Locate the cell with the specified text and output its (x, y) center coordinate. 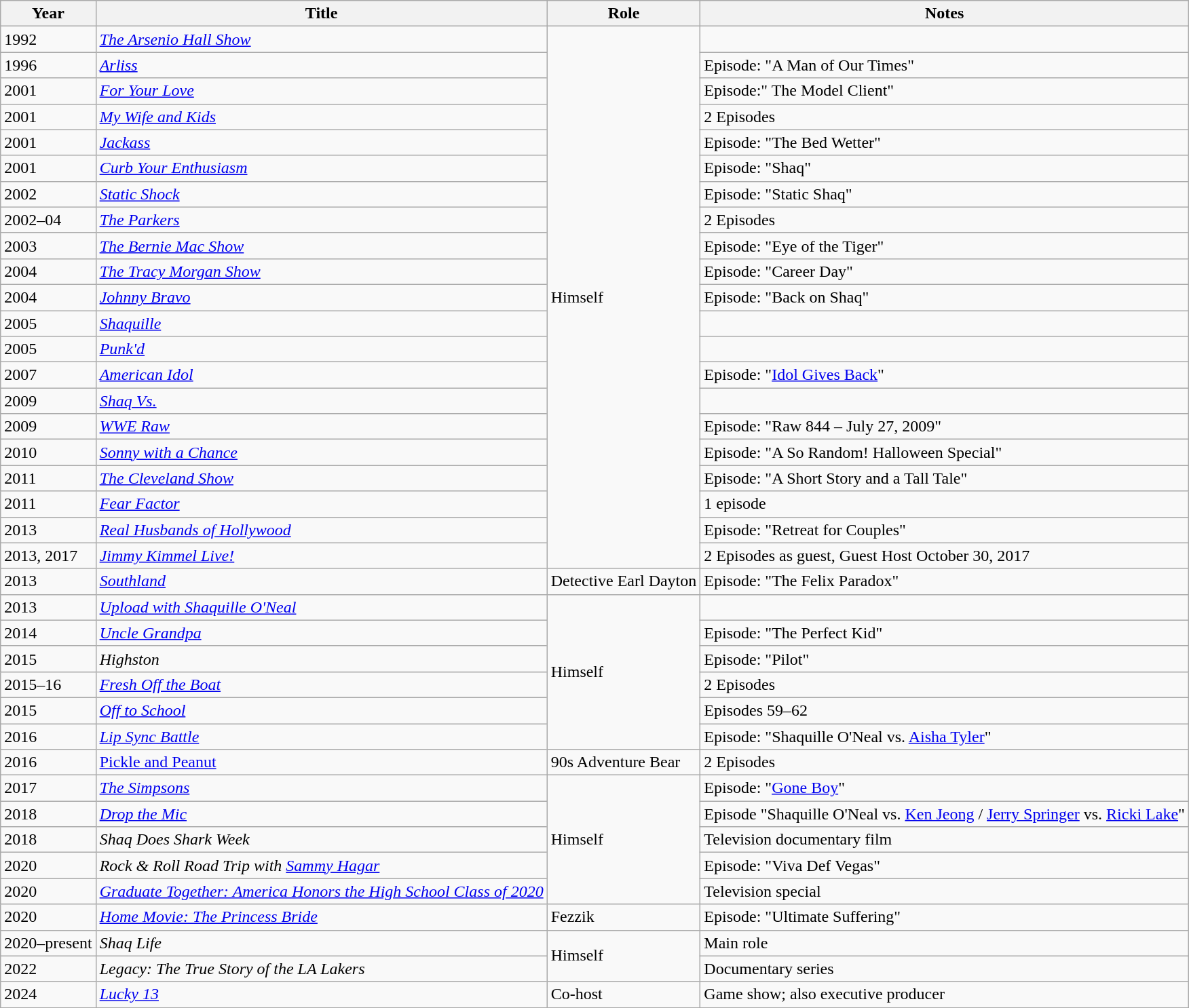
Main role (945, 943)
Sonny with a Chance (322, 452)
Episode: "A Short Story and a Tall Tale" (945, 478)
Episode: "A So Random! Halloween Special" (945, 452)
Episode: "Viva Def Vegas" (945, 866)
Off to School (322, 710)
Game show; also executive producer (945, 994)
2024 (48, 994)
The Parkers (322, 220)
Episode: "Shaquille O'Neal vs. Aisha Tyler" (945, 736)
Jimmy Kimmel Live! (322, 556)
Lucky 13 (322, 994)
Johnny Bravo (322, 297)
2015–16 (48, 684)
1 episode (945, 504)
Episode:" The Model Client" (945, 91)
Punk'd (322, 349)
Role (624, 14)
Static Shock (322, 194)
Arliss (322, 65)
The Cleveland Show (322, 478)
Graduate Together: America Honors the High School Class of 2020 (322, 891)
Episode: "Ultimate Suffering" (945, 917)
Episode: "A Man of Our Times" (945, 65)
2022 (48, 969)
Detective Earl Dayton (624, 581)
1996 (48, 65)
Curb Your Enthusiasm (322, 168)
Episode: "Shaq" (945, 168)
Television documentary film (945, 840)
Fezzik (624, 917)
2010 (48, 452)
Fresh Off the Boat (322, 684)
2014 (48, 633)
Title (322, 14)
Shaq Vs. (322, 401)
Television special (945, 891)
Episode: "Retreat for Couples" (945, 530)
Episode "Shaquille O'Neal vs. Ken Jeong / Jerry Springer vs. Ricki Lake" (945, 814)
Episodes 59–62 (945, 710)
Co-host (624, 994)
Episode: "The Felix Paradox" (945, 581)
Shaquille (322, 324)
Drop the Mic (322, 814)
Episode: "Back on Shaq" (945, 297)
Upload with Shaquille O'Neal (322, 607)
Episode: "Raw 844 – July 27, 2009" (945, 427)
Episode: "Eye of the Tiger" (945, 246)
Legacy: The True Story of the LA Lakers (322, 969)
Shaq Life (322, 943)
Documentary series (945, 969)
Episode: "Career Day" (945, 271)
Real Husbands of Hollywood (322, 530)
Shaq Does Shark Week (322, 840)
Pickle and Peanut (322, 762)
Jackass (322, 142)
1992 (48, 39)
2002–04 (48, 220)
American Idol (322, 375)
2002 (48, 194)
Episode: "The Bed Wetter" (945, 142)
Southland (322, 581)
Highston (322, 659)
2007 (48, 375)
2 Episodes as guest, Guest Host October 30, 2017 (945, 556)
Year (48, 14)
The Simpsons (322, 788)
Episode: "Pilot" (945, 659)
The Tracy Morgan Show (322, 271)
Uncle Grandpa (322, 633)
2020–present (48, 943)
WWE Raw (322, 427)
2017 (48, 788)
Episode: "Gone Boy" (945, 788)
Episode: "The Perfect Kid" (945, 633)
Rock & Roll Road Trip with Sammy Hagar (322, 866)
The Arsenio Hall Show (322, 39)
Episode: "Static Shaq" (945, 194)
Lip Sync Battle (322, 736)
90s Adventure Bear (624, 762)
Fear Factor (322, 504)
Episode: "Idol Gives Back" (945, 375)
2013, 2017 (48, 556)
For Your Love (322, 91)
Home Movie: The Princess Bride (322, 917)
The Bernie Mac Show (322, 246)
Notes (945, 14)
My Wife and Kids (322, 117)
2003 (48, 246)
